Output the [X, Y] coordinate of the center of the cell containing the given text.  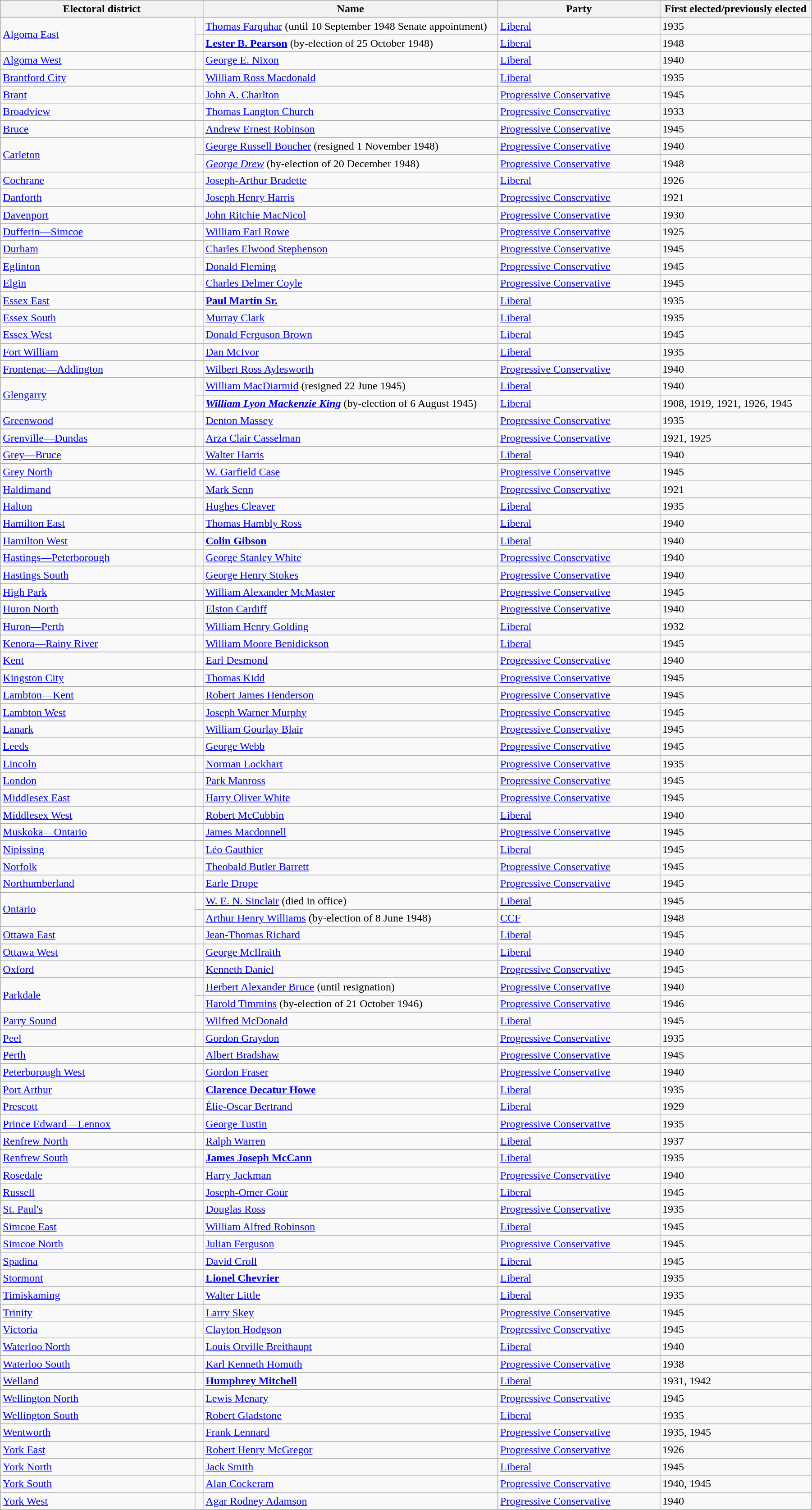
Muskoka—Ontario [98, 832]
Dan McIvor [351, 352]
Bruce [98, 129]
Denton Massey [351, 420]
Trinity [98, 1313]
Carleton [98, 155]
Renfrew North [98, 1141]
Thomas Hambly Ross [351, 524]
1932 [735, 626]
Lionel Chevrier [351, 1278]
Huron—Perth [98, 626]
Robert James Henderson [351, 695]
York West [98, 1501]
CCF [579, 918]
Joseph Henry Harris [351, 197]
Waterloo South [98, 1364]
Wentworth [98, 1432]
Jack Smith [351, 1467]
William MacDiarmid (resigned 22 June 1945) [351, 386]
York South [98, 1484]
Algoma West [98, 60]
Hamilton East [98, 524]
1929 [735, 1107]
Cochrane [98, 180]
Wilbert Ross Aylesworth [351, 369]
Earle Drope [351, 884]
Essex South [98, 318]
Robert Henry McGregor [351, 1450]
Durham [98, 249]
Lester B. Pearson (by-election of 25 October 1948) [351, 43]
Grey North [98, 472]
York North [98, 1467]
Park Manross [351, 781]
Hastings South [98, 575]
Harold Timmins (by-election of 21 October 1946) [351, 1004]
Fort William [98, 352]
William Gourlay Blair [351, 729]
John Ritchie MacNicol [351, 215]
Simcoe East [98, 1227]
St. Paul's [98, 1209]
Norman Lockhart [351, 764]
Party [579, 9]
Joseph Warner Murphy [351, 712]
George Stanley White [351, 558]
Timiskaming [98, 1295]
Walter Little [351, 1295]
Murray Clark [351, 318]
Thomas Langton Church [351, 112]
Agar Rodney Adamson [351, 1501]
Joseph-Arthur Bradette [351, 180]
Andrew Ernest Robinson [351, 129]
Essex West [98, 335]
Brantford City [98, 78]
Earl Desmond [351, 661]
Julian Ferguson [351, 1244]
Lewis Menary [351, 1398]
Essex East [98, 301]
Wilfred McDonald [351, 1021]
Walter Harris [351, 455]
Colin Gibson [351, 541]
Gordon Graydon [351, 1038]
George Drew (by-election of 20 December 1948) [351, 163]
Theobald Butler Barrett [351, 867]
George Webb [351, 746]
Oxford [98, 969]
Stormont [98, 1278]
Harry Jackman [351, 1175]
Karl Kenneth Homuth [351, 1364]
Brant [98, 95]
Herbert Alexander Bruce (until resignation) [351, 986]
London [98, 781]
Spadina [98, 1261]
Middlesex West [98, 815]
Prescott [98, 1107]
Danforth [98, 197]
Dufferin—Simcoe [98, 232]
Norfolk [98, 867]
Wellington North [98, 1398]
Kent [98, 661]
Russell [98, 1192]
Élie-Oscar Bertrand [351, 1107]
Robert McCubbin [351, 815]
Thomas Kidd [351, 678]
Northumberland [98, 884]
York East [98, 1450]
James Macdonnell [351, 832]
George Russell Boucher (resigned 1 November 1948) [351, 146]
Victoria [98, 1330]
W. Garfield Case [351, 472]
Hastings—Peterborough [98, 558]
Louis Orville Breithaupt [351, 1347]
Lambton—Kent [98, 695]
William Lyon Mackenzie King (by-election of 6 August 1945) [351, 403]
Donald Ferguson Brown [351, 335]
First elected/previously elected [735, 9]
William Alexander McMaster [351, 592]
1908, 1919, 1921, 1926, 1945 [735, 403]
Name [351, 9]
George Tustin [351, 1124]
Waterloo North [98, 1347]
Grenville—Dundas [98, 438]
Lambton West [98, 712]
Kingston City [98, 678]
William Henry Golding [351, 626]
Simcoe North [98, 1244]
George E. Nixon [351, 60]
1935, 1945 [735, 1432]
William Alfred Robinson [351, 1227]
Parry Sound [98, 1021]
Donald Fleming [351, 266]
Jean-Thomas Richard [351, 935]
Welland [98, 1381]
Gordon Fraser [351, 1072]
Halton [98, 506]
David Croll [351, 1261]
William Ross Macdonald [351, 78]
Peel [98, 1038]
Perth [98, 1055]
1940, 1945 [735, 1484]
Peterborough West [98, 1072]
Port Arthur [98, 1090]
Wellington South [98, 1415]
Hamilton West [98, 541]
Electoral district [102, 9]
Algoma East [98, 35]
James Joseph McCann [351, 1158]
Davenport [98, 215]
Paul Martin Sr. [351, 301]
Ottawa East [98, 935]
1925 [735, 232]
1938 [735, 1364]
Haldimand [98, 489]
Huron North [98, 609]
Greenwood [98, 420]
1930 [735, 215]
Clarence Decatur Howe [351, 1090]
Alan Cockeram [351, 1484]
Humphrey Mitchell [351, 1381]
Charles Delmer Coyle [351, 283]
Larry Skey [351, 1313]
Harry Oliver White [351, 798]
Lincoln [98, 764]
Rosedale [98, 1175]
Elston Cardiff [351, 609]
1931, 1942 [735, 1381]
Frontenac—Addington [98, 369]
Kenora—Rainy River [98, 643]
Charles Elwood Stephenson [351, 249]
Ottawa West [98, 952]
John A. Charlton [351, 95]
1921, 1925 [735, 438]
1933 [735, 112]
Hughes Cleaver [351, 506]
W. E. N. Sinclair (died in office) [351, 901]
Joseph-Omer Gour [351, 1192]
Ralph Warren [351, 1141]
Prince Edward—Lennox [98, 1124]
George McIlraith [351, 952]
Léo Gauthier [351, 849]
Elgin [98, 283]
Broadview [98, 112]
High Park [98, 592]
Douglas Ross [351, 1209]
Frank Lennard [351, 1432]
Parkdale [98, 995]
Robert Gladstone [351, 1415]
George Henry Stokes [351, 575]
William Moore Benidickson [351, 643]
Thomas Farquhar (until 10 September 1948 Senate appointment) [351, 26]
Albert Bradshaw [351, 1055]
Middlesex East [98, 798]
Lanark [98, 729]
Ontario [98, 909]
Mark Senn [351, 489]
1946 [735, 1004]
Grey—Bruce [98, 455]
Arza Clair Casselman [351, 438]
Glengarry [98, 395]
Arthur Henry Williams (by-election of 8 June 1948) [351, 918]
Nipissing [98, 849]
Clayton Hodgson [351, 1330]
Renfrew South [98, 1158]
Eglinton [98, 266]
1937 [735, 1141]
Leeds [98, 746]
Kenneth Daniel [351, 969]
William Earl Rowe [351, 232]
